Locate the cell with the specified text and output its (x, y) center coordinate. 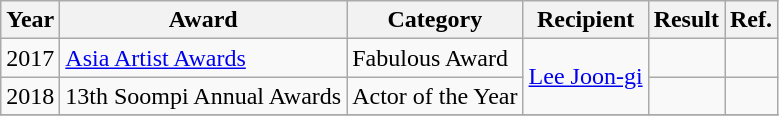
Award (204, 20)
Lee Joon-gi (586, 77)
Recipient (586, 20)
Result (686, 20)
Ref. (750, 20)
Fabulous Award (435, 58)
Asia Artist Awards (204, 58)
13th Soompi Annual Awards (204, 96)
2018 (30, 96)
Actor of the Year (435, 96)
2017 (30, 58)
Year (30, 20)
Category (435, 20)
